For the text-containing cell, return its midpoint in [x, y] coordinate format. 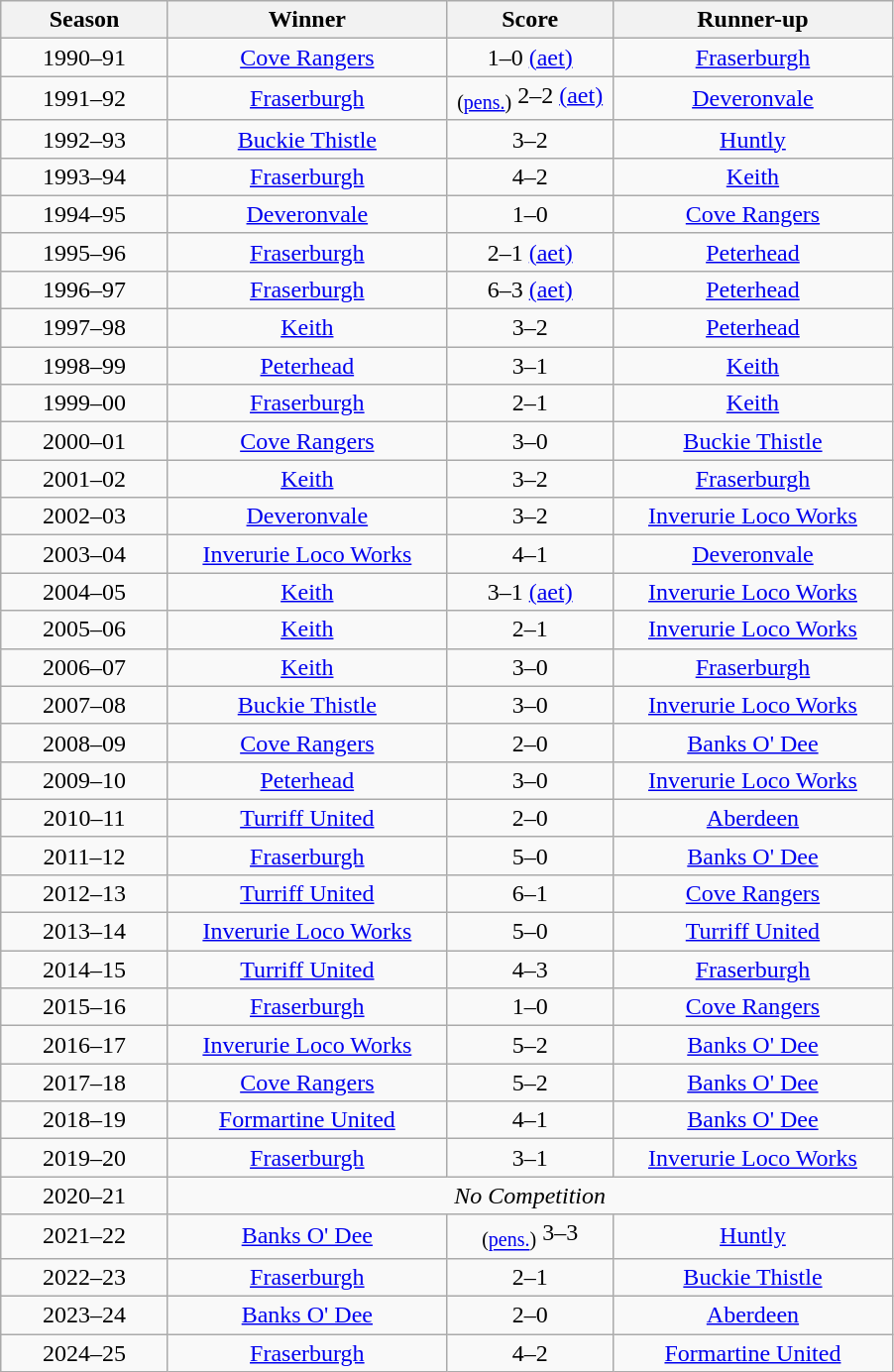
1–0 (aet) [529, 57]
2020–21 [85, 1196]
1991–92 [85, 98]
2017–18 [85, 1083]
6–1 [529, 893]
4–3 [529, 970]
2022–23 [85, 1277]
2013–14 [85, 932]
2021–22 [85, 1236]
2005–06 [85, 629]
2011–12 [85, 856]
2015–16 [85, 1007]
2009–10 [85, 780]
2001–02 [85, 479]
2019–20 [85, 1158]
Runner-up [753, 20]
1990–91 [85, 57]
1995–96 [85, 252]
1996–97 [85, 289]
2010–11 [85, 818]
1992–93 [85, 139]
1993–94 [85, 176]
2004–05 [85, 592]
2018–19 [85, 1120]
(pens.) 3–3 [529, 1236]
2016–17 [85, 1045]
Season [85, 20]
1994–95 [85, 214]
2014–15 [85, 970]
Score [529, 20]
2024–25 [85, 1353]
1997–98 [85, 328]
2023–24 [85, 1315]
1999–00 [85, 403]
No Competition [529, 1196]
2003–04 [85, 554]
6–3 (aet) [529, 289]
Winner [307, 20]
(pens.) 2–2 (aet) [529, 98]
2006–07 [85, 667]
1998–99 [85, 366]
3–1 (aet) [529, 592]
2–1 (aet) [529, 252]
2008–09 [85, 743]
2007–08 [85, 705]
2012–13 [85, 893]
2000–01 [85, 441]
2002–03 [85, 516]
